Determine the [X, Y] coordinate at the center of the cell enclosing the given text.  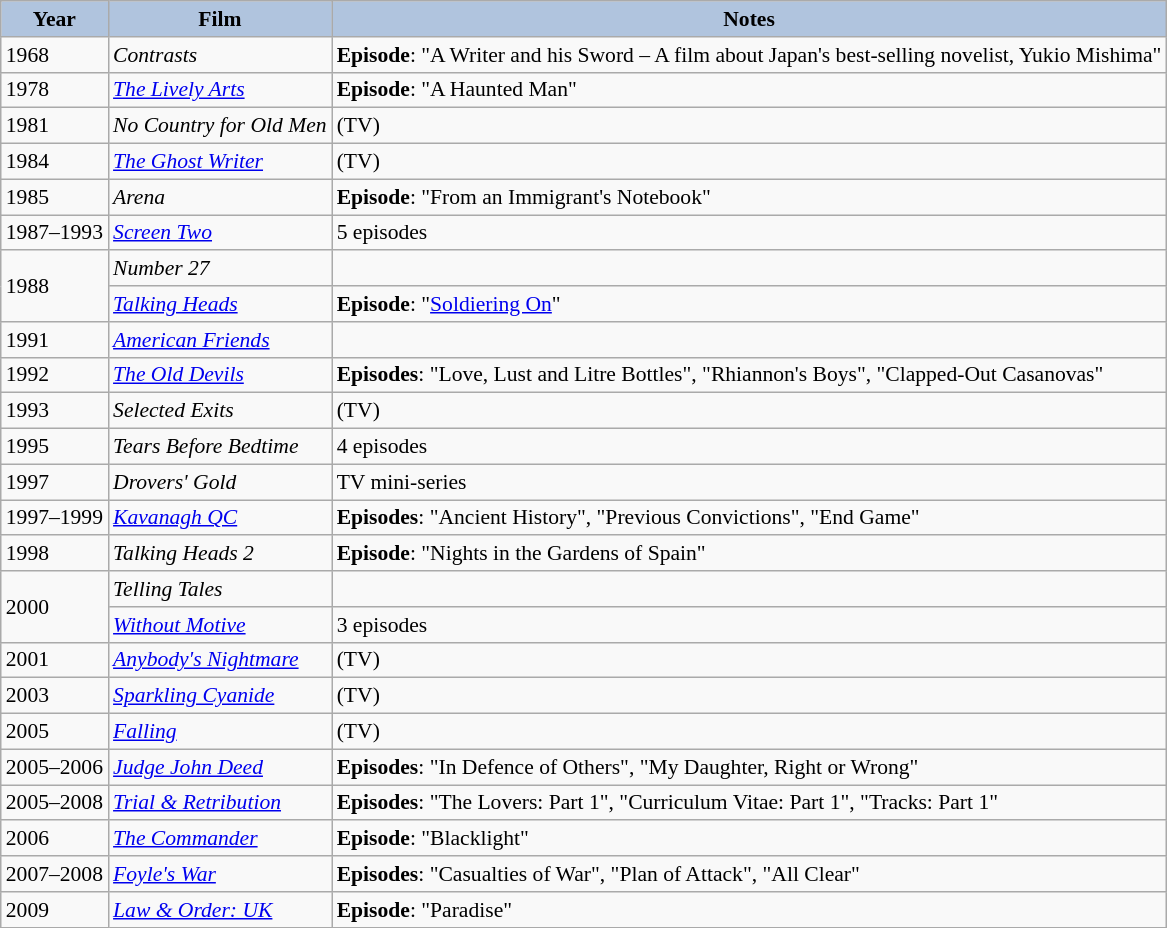
2005–2006 [54, 767]
Year [54, 19]
Kavanagh QC [220, 518]
Episode: "Nights in the Gardens of Spain" [750, 554]
1998 [54, 554]
Selected Exits [220, 411]
1981 [54, 126]
Episodes: "The Lovers: Part 1", "Curriculum Vitae: Part 1", "Tracks: Part 1" [750, 803]
The Ghost Writer [220, 162]
2001 [54, 660]
3 episodes [750, 625]
2009 [54, 910]
1992 [54, 375]
Anybody's Nightmare [220, 660]
Notes [750, 19]
5 episodes [750, 233]
Episode: "Blacklight" [750, 839]
Episodes: "Casualties of War", "Plan of Attack", "All Clear" [750, 874]
Arena [220, 197]
Talking Heads [220, 304]
1988 [54, 286]
Sparkling Cyanide [220, 696]
The Old Devils [220, 375]
1984 [54, 162]
1991 [54, 340]
Screen Two [220, 233]
Telling Tales [220, 589]
Episode: "Soldiering On" [750, 304]
Film [220, 19]
Trial & Retribution [220, 803]
Episode: "From an Immigrant's Notebook" [750, 197]
Tears Before Bedtime [220, 447]
The Lively Arts [220, 90]
1968 [54, 55]
Without Motive [220, 625]
Drovers' Gold [220, 482]
2007–2008 [54, 874]
1987–1993 [54, 233]
2005–2008 [54, 803]
1995 [54, 447]
Episode: "A Haunted Man" [750, 90]
Falling [220, 732]
Episodes: "Love, Lust and Litre Bottles", "Rhiannon's Boys", "Clapped-Out Casanovas" [750, 375]
Foyle's War [220, 874]
2003 [54, 696]
2006 [54, 839]
Contrasts [220, 55]
1993 [54, 411]
No Country for Old Men [220, 126]
TV mini-series [750, 482]
Episodes: "In Defence of Others", "My Daughter, Right or Wrong" [750, 767]
Judge John Deed [220, 767]
2005 [54, 732]
1978 [54, 90]
Episodes: "Ancient History", "Previous Convictions", "End Game" [750, 518]
Law & Order: UK [220, 910]
Episode: "Paradise" [750, 910]
Number 27 [220, 269]
4 episodes [750, 447]
Talking Heads 2 [220, 554]
American Friends [220, 340]
2000 [54, 606]
Episode: "A Writer and his Sword – A film about Japan's best-selling novelist, Yukio Mishima" [750, 55]
1985 [54, 197]
1997 [54, 482]
1997–1999 [54, 518]
The Commander [220, 839]
